Determine the [X, Y] coordinate at the center of the cell enclosing the given text.  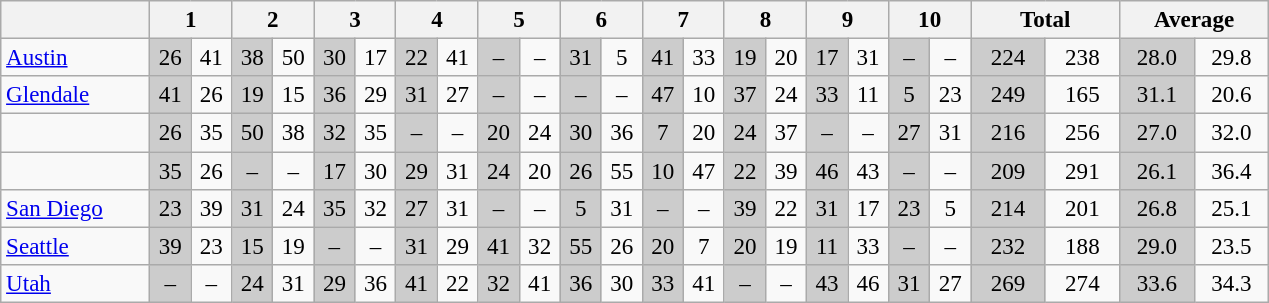
27.0 [1157, 133]
2 [273, 20]
1 [191, 20]
Total [1046, 20]
9 [847, 20]
Seattle [76, 246]
33.6 [1157, 284]
San Diego [76, 209]
165 [1082, 95]
291 [1082, 171]
238 [1082, 58]
Austin [76, 58]
29.0 [1157, 246]
3 [355, 20]
32.0 [1231, 133]
34.3 [1231, 284]
25.1 [1231, 209]
31.1 [1157, 95]
8 [765, 20]
6 [601, 20]
26.8 [1157, 209]
26.1 [1157, 171]
Utah [76, 284]
188 [1082, 246]
28.0 [1157, 58]
216 [1008, 133]
224 [1008, 58]
232 [1008, 246]
269 [1008, 284]
201 [1082, 209]
23.5 [1231, 246]
Average [1194, 20]
209 [1008, 171]
Glendale [76, 95]
36.4 [1231, 171]
29.8 [1231, 58]
274 [1082, 284]
256 [1082, 133]
249 [1008, 95]
214 [1008, 209]
20.6 [1231, 95]
4 [437, 20]
